Capture the cell that displays the provided text and extract its [x, y] central coordinate. 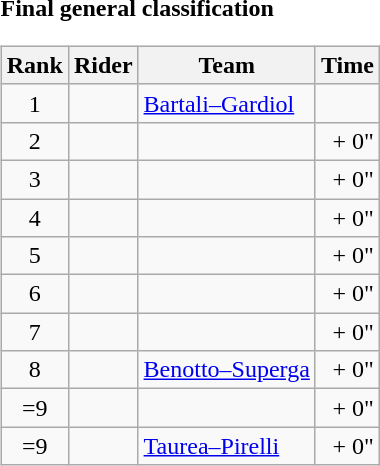
5 [34, 256]
4 [34, 217]
Taurea–Pirelli [226, 446]
8 [34, 370]
3 [34, 179]
6 [34, 294]
1 [34, 103]
Team [226, 65]
Rider [103, 65]
Benotto–Superga [226, 370]
Bartali–Gardiol [226, 103]
2 [34, 141]
Time [347, 65]
7 [34, 332]
Rank [34, 65]
